Output the (x, y) coordinate of the center of the cell containing the given text.  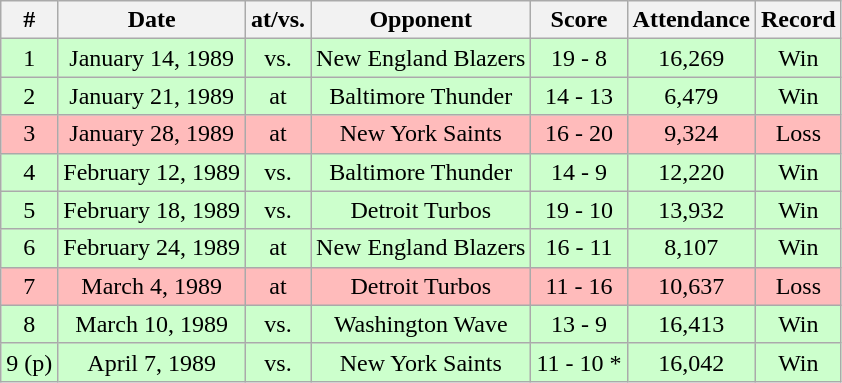
16 - 11 (579, 248)
16,413 (691, 324)
January 21, 1989 (152, 96)
19 - 10 (579, 210)
Opponent (421, 20)
12,220 (691, 172)
February 18, 1989 (152, 210)
16 - 20 (579, 134)
5 (30, 210)
14 - 9 (579, 172)
14 - 13 (579, 96)
3 (30, 134)
9,324 (691, 134)
March 4, 1989 (152, 286)
7 (30, 286)
8 (30, 324)
11 - 10 * (579, 362)
10,637 (691, 286)
19 - 8 (579, 58)
13 - 9 (579, 324)
8,107 (691, 248)
4 (30, 172)
January 28, 1989 (152, 134)
16,042 (691, 362)
6 (30, 248)
Score (579, 20)
11 - 16 (579, 286)
Washington Wave (421, 324)
Record (798, 20)
6,479 (691, 96)
March 10, 1989 (152, 324)
at/vs. (278, 20)
13,932 (691, 210)
16,269 (691, 58)
April 7, 1989 (152, 362)
Attendance (691, 20)
1 (30, 58)
February 24, 1989 (152, 248)
# (30, 20)
February 12, 1989 (152, 172)
2 (30, 96)
Date (152, 20)
9 (p) (30, 362)
January 14, 1989 (152, 58)
